Capture the cell that displays the provided text and extract its [X, Y] central coordinate. 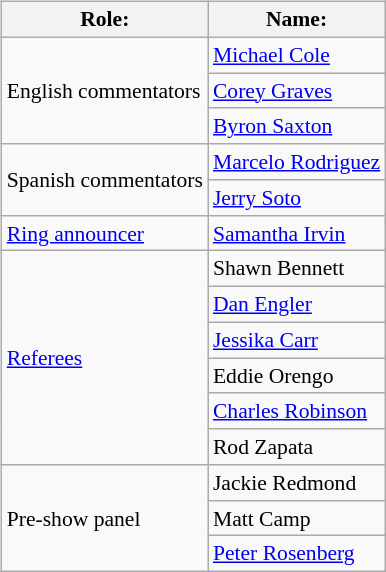
Name: [296, 20]
Role: [105, 20]
Eddie Orengo [296, 376]
Byron Saxton [296, 126]
Rod Zapata [296, 447]
Matt Camp [296, 518]
Jackie Redmond [296, 483]
Peter Rosenberg [296, 554]
Ring announcer [105, 233]
Spanish commentators [105, 180]
Jerry Soto [296, 198]
Dan Engler [296, 305]
Samantha Irvin [296, 233]
Corey Graves [296, 91]
Michael Cole [296, 55]
Referees [105, 358]
Shawn Bennett [296, 269]
Charles Robinson [296, 411]
English commentators [105, 90]
Jessika Carr [296, 340]
Pre-show panel [105, 518]
Marcelo Rodriguez [296, 162]
